Identify which cell holds the provided text, then report its (x, y) central coordinate. 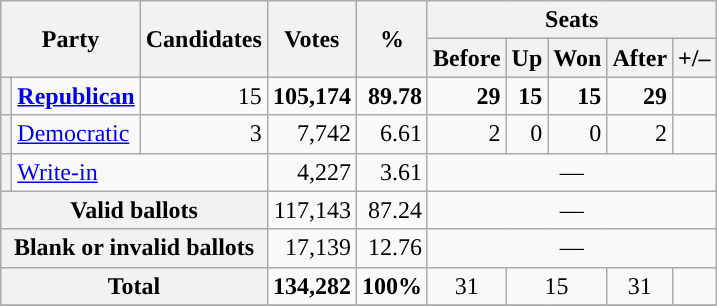
Write-in (140, 172)
4,227 (312, 172)
3.61 (392, 172)
Won (578, 58)
% (392, 39)
Seats (572, 20)
Up (527, 58)
7,742 (312, 134)
+/– (694, 58)
Valid ballots (134, 210)
134,282 (312, 286)
12.76 (392, 248)
Democratic (76, 134)
Total (134, 286)
Candidates (204, 39)
117,143 (312, 210)
Blank or invalid ballots (134, 248)
Before (466, 58)
87.24 (392, 210)
Republican (76, 96)
Party (71, 39)
100% (392, 286)
3 (204, 134)
6.61 (392, 134)
17,139 (312, 248)
Votes (312, 39)
After (640, 58)
105,174 (312, 96)
89.78 (392, 96)
